Return (x, y) of the center of cell containing provided text 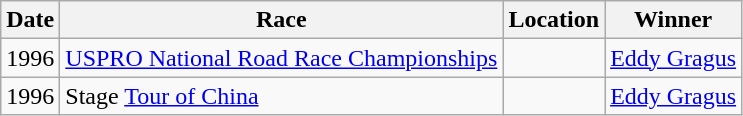
Winner (674, 20)
Date (30, 20)
USPRO National Road Race Championships (282, 58)
Location (554, 20)
Race (282, 20)
Stage Tour of China (282, 96)
